For the text-containing cell, return its midpoint in [x, y] coordinate format. 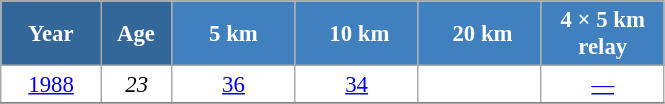
34 [356, 85]
23 [136, 85]
— [602, 85]
Age [136, 34]
20 km [480, 34]
5 km [234, 34]
10 km [356, 34]
4 × 5 km relay [602, 34]
1988 [52, 85]
36 [234, 85]
Year [52, 34]
